Output the [X, Y] coordinate of the center of the cell containing the given text.  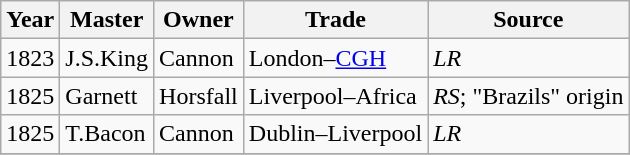
Horsfall [199, 96]
Owner [199, 20]
Source [528, 20]
London–CGH [335, 58]
Liverpool–Africa [335, 96]
J.S.King [107, 58]
Master [107, 20]
Garnett [107, 96]
Trade [335, 20]
1823 [30, 58]
T.Bacon [107, 134]
Year [30, 20]
Dublin–Liverpool [335, 134]
RS; "Brazils" origin [528, 96]
